Capture the cell that displays the provided text and extract its [x, y] central coordinate. 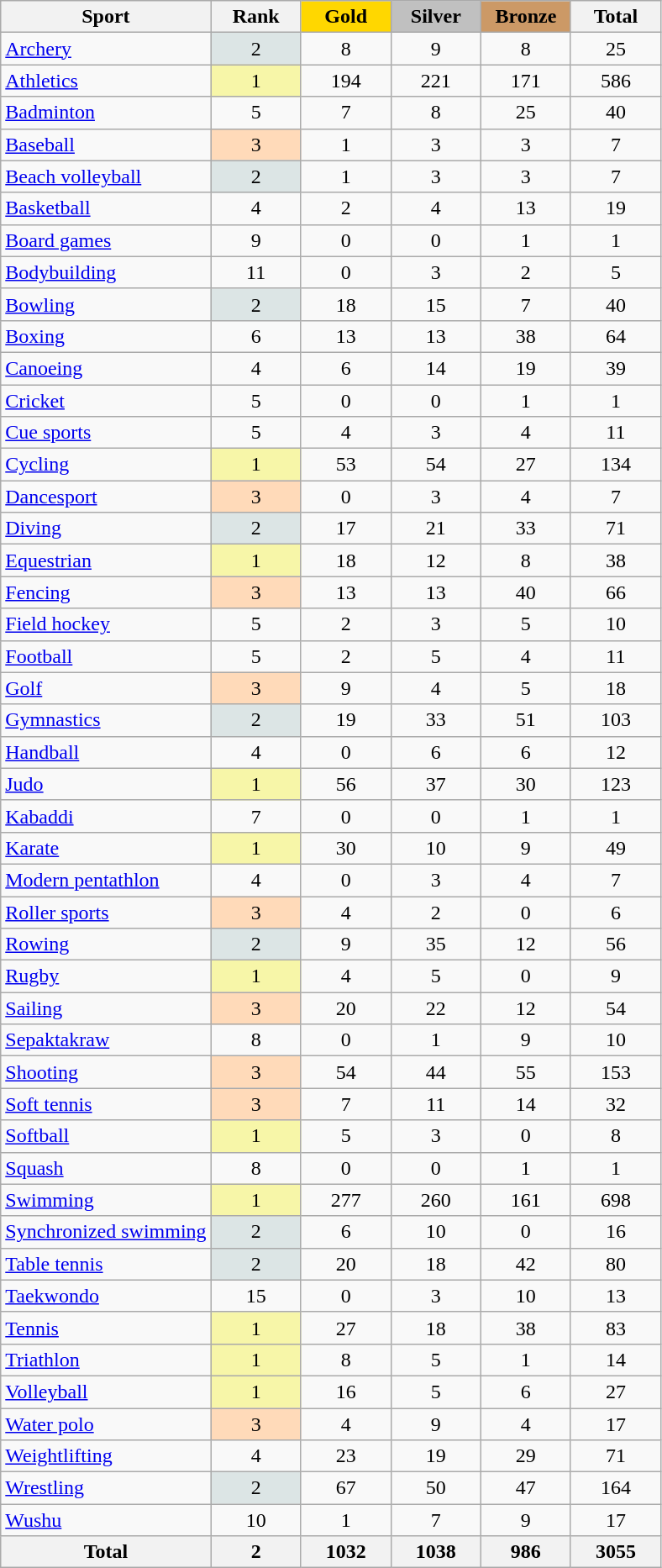
Kabaddi [106, 816]
Cue sports [106, 433]
Sepaktakraw [106, 1040]
Wushu [106, 1520]
32 [615, 1104]
Equestrian [106, 560]
Roller sports [106, 912]
Modern pentathlon [106, 880]
Canoeing [106, 368]
Bronze [526, 17]
Bowling [106, 304]
Football [106, 656]
49 [615, 848]
194 [346, 81]
Cricket [106, 401]
986 [526, 1552]
Water polo [106, 1424]
Rowing [106, 944]
Tennis [106, 1328]
Softball [106, 1136]
39 [615, 368]
Swimming [106, 1200]
51 [526, 720]
Rugby [106, 976]
Baseball [106, 145]
50 [435, 1488]
1032 [346, 1552]
Table tennis [106, 1264]
Rank [255, 17]
67 [346, 1488]
Archery [106, 49]
Golf [106, 688]
Soft tennis [106, 1104]
Beach volleyball [106, 176]
Taekwondo [106, 1296]
Board games [106, 240]
153 [615, 1072]
Squash [106, 1168]
37 [435, 784]
64 [615, 336]
586 [615, 81]
Weightlifting [106, 1456]
221 [435, 81]
Gold [346, 17]
Shooting [106, 1072]
260 [435, 1200]
1038 [435, 1552]
Field hockey [106, 624]
29 [526, 1456]
47 [526, 1488]
Karate [106, 848]
Badminton [106, 113]
103 [615, 720]
Judo [106, 784]
Volleyball [106, 1392]
Gymnastics [106, 720]
164 [615, 1488]
Sailing [106, 1008]
Boxing [106, 336]
22 [435, 1008]
55 [526, 1072]
123 [615, 784]
Fencing [106, 592]
44 [435, 1072]
35 [435, 944]
Synchronized swimming [106, 1232]
Dancesport [106, 497]
Basketball [106, 208]
53 [346, 465]
3055 [615, 1552]
66 [615, 592]
Sport [106, 17]
277 [346, 1200]
42 [526, 1264]
171 [526, 81]
21 [435, 529]
Silver [435, 17]
161 [526, 1200]
Bodybuilding [106, 272]
Handball [106, 752]
134 [615, 465]
Diving [106, 529]
Triathlon [106, 1360]
80 [615, 1264]
Cycling [106, 465]
83 [615, 1328]
Athletics [106, 81]
23 [346, 1456]
698 [615, 1200]
Wrestling [106, 1488]
